From the cell containing the given text, extract its center point as (x, y) coordinate. 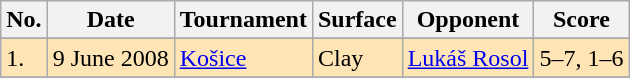
9 June 2008 (110, 58)
Tournament (243, 20)
Lukáš Rosol (468, 58)
1. (24, 58)
Date (110, 20)
Surface (357, 20)
Košice (243, 58)
Clay (357, 58)
Opponent (468, 20)
Score (582, 20)
No. (24, 20)
5–7, 1–6 (582, 58)
